Search for the cell housing the specified text and yield its (x, y) center coordinate. 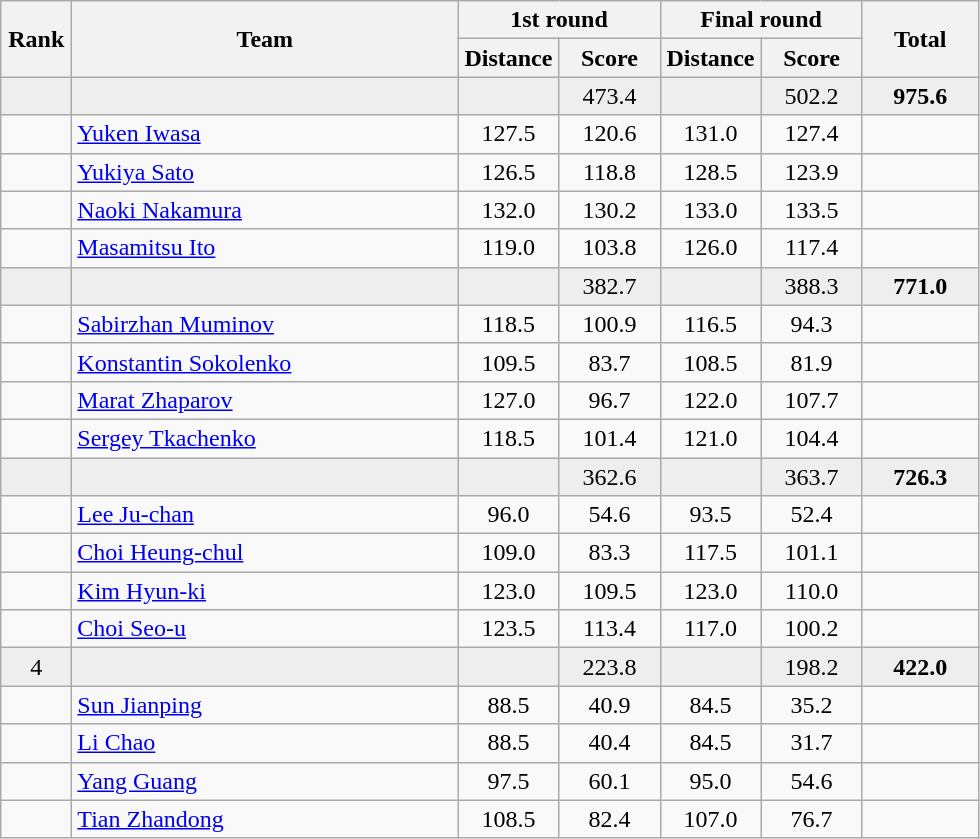
122.0 (710, 400)
126.0 (710, 248)
35.2 (812, 705)
113.4 (610, 629)
Choi Seo-u (265, 629)
40.4 (610, 743)
771.0 (920, 286)
198.2 (812, 667)
Tian Zhandong (265, 819)
Konstantin Sokolenko (265, 362)
4 (36, 667)
Final round (761, 20)
127.0 (508, 400)
97.5 (508, 781)
Sergey Tkachenko (265, 438)
107.7 (812, 400)
123.5 (508, 629)
Team (265, 39)
82.4 (610, 819)
119.0 (508, 248)
120.6 (610, 134)
101.4 (610, 438)
83.7 (610, 362)
95.0 (710, 781)
126.5 (508, 172)
117.0 (710, 629)
127.4 (812, 134)
121.0 (710, 438)
31.7 (812, 743)
473.4 (610, 96)
726.3 (920, 477)
362.6 (610, 477)
130.2 (610, 210)
131.0 (710, 134)
363.7 (812, 477)
975.6 (920, 96)
Rank (36, 39)
104.4 (812, 438)
422.0 (920, 667)
83.3 (610, 553)
52.4 (812, 515)
382.7 (610, 286)
81.9 (812, 362)
133.0 (710, 210)
96.7 (610, 400)
Yang Guang (265, 781)
118.8 (610, 172)
Kim Hyun-ki (265, 591)
133.5 (812, 210)
Yuken Iwasa (265, 134)
76.7 (812, 819)
Total (920, 39)
40.9 (610, 705)
Choi Heung-chul (265, 553)
123.9 (812, 172)
101.1 (812, 553)
132.0 (508, 210)
100.2 (812, 629)
109.0 (508, 553)
60.1 (610, 781)
Naoki Nakamura (265, 210)
388.3 (812, 286)
117.5 (710, 553)
93.5 (710, 515)
100.9 (610, 324)
Lee Ju-chan (265, 515)
103.8 (610, 248)
107.0 (710, 819)
Yukiya Sato (265, 172)
110.0 (812, 591)
1st round (559, 20)
Marat Zhaparov (265, 400)
128.5 (710, 172)
Li Chao (265, 743)
94.3 (812, 324)
502.2 (812, 96)
117.4 (812, 248)
223.8 (610, 667)
127.5 (508, 134)
96.0 (508, 515)
Masamitsu Ito (265, 248)
Sun Jianping (265, 705)
Sabirzhan Muminov (265, 324)
116.5 (710, 324)
